Pinpoint the cell where the given text exists, returning its [x, y] midpoint coordinate. 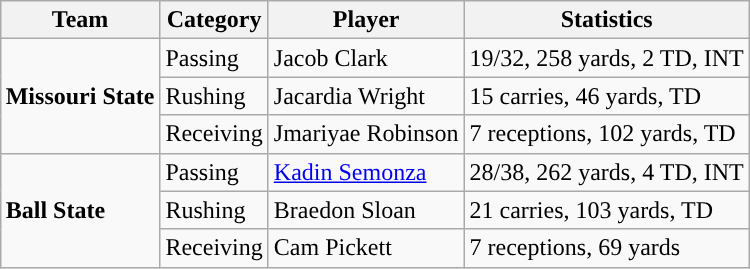
Player [366, 20]
7 receptions, 102 yards, TD [606, 134]
Statistics [606, 20]
Jacardia Wright [366, 96]
21 carries, 103 yards, TD [606, 210]
15 carries, 46 yards, TD [606, 96]
Jmariyae Robinson [366, 134]
Braedon Sloan [366, 210]
Missouri State [80, 96]
Jacob Clark [366, 58]
Kadin Semonza [366, 172]
Team [80, 20]
Cam Pickett [366, 248]
7 receptions, 69 yards [606, 248]
28/38, 262 yards, 4 TD, INT [606, 172]
Category [214, 20]
19/32, 258 yards, 2 TD, INT [606, 58]
Ball State [80, 210]
